Capture the cell that displays the provided text and extract its [x, y] central coordinate. 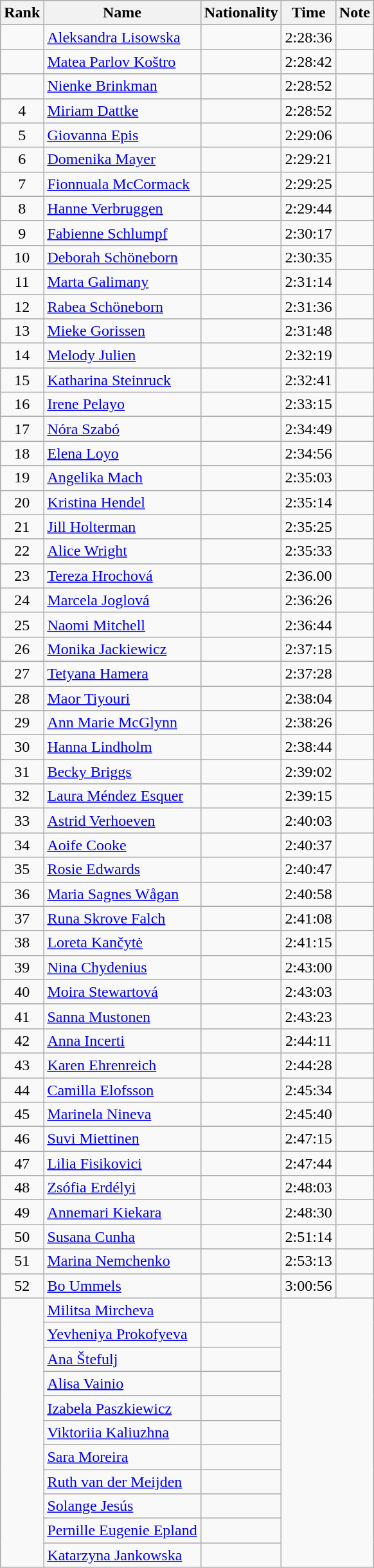
6 [22, 160]
29 [22, 723]
Nóra Szabó [122, 429]
46 [22, 1139]
Marcela Joglová [122, 600]
25 [22, 624]
47 [22, 1163]
28 [22, 698]
Maria Sagnes Wågan [122, 894]
38 [22, 943]
Fionnuala McCormack [122, 184]
2:29:21 [308, 160]
2:34:49 [308, 429]
2:36:26 [308, 600]
2:45:34 [308, 1090]
Fabienne Schlumpf [122, 233]
Lilia Fisikovici [122, 1163]
Bo Ummels [122, 1286]
39 [22, 967]
Pernille Eugenie Epland [122, 1531]
Astrid Verhoeven [122, 821]
Karen Ehrenreich [122, 1065]
Matea Parlov Koštro [122, 62]
Becky Briggs [122, 772]
2:38:26 [308, 723]
13 [22, 331]
2:31:36 [308, 307]
18 [22, 453]
Aleksandra Lisowska [122, 37]
5 [22, 135]
15 [22, 380]
43 [22, 1065]
52 [22, 1286]
9 [22, 233]
10 [22, 257]
Ann Marie McGlynn [122, 723]
2:48:30 [308, 1212]
Marinela Nineva [122, 1115]
2:47:44 [308, 1163]
26 [22, 649]
2:29:25 [308, 184]
31 [22, 772]
35 [22, 870]
Sanna Mustonen [122, 1016]
Katarzyna Jankowska [122, 1555]
2:43:03 [308, 992]
37 [22, 918]
2:40:58 [308, 894]
32 [22, 796]
4 [22, 111]
45 [22, 1115]
51 [22, 1261]
2:30:35 [308, 257]
2:39:15 [308, 796]
2:40:47 [308, 870]
49 [22, 1212]
Susana Cunha [122, 1237]
Nina Chydenius [122, 967]
2:53:13 [308, 1261]
12 [22, 307]
21 [22, 527]
2:31:14 [308, 282]
2:39:02 [308, 772]
Viktoriia Kaliuzhna [122, 1432]
7 [22, 184]
50 [22, 1237]
Suvi Miettinen [122, 1139]
Aoife Cooke [122, 845]
8 [22, 208]
11 [22, 282]
2:33:15 [308, 405]
2:37:28 [308, 673]
Katharina Steinruck [122, 380]
2:35:33 [308, 551]
Rabea Schöneborn [122, 307]
Nationality [241, 13]
2:32:41 [308, 380]
Hanne Verbruggen [122, 208]
2:34:56 [308, 453]
2:30:17 [308, 233]
2:35:03 [308, 478]
Rank [22, 13]
2:38:04 [308, 698]
2:51:14 [308, 1237]
Jill Holterman [122, 527]
2:43:23 [308, 1016]
2:41:08 [308, 918]
Runa Skrove Falch [122, 918]
Elena Loyo [122, 453]
23 [22, 576]
34 [22, 845]
2:44:11 [308, 1041]
2:41:15 [308, 943]
Melody Julien [122, 356]
42 [22, 1041]
2:48:03 [308, 1188]
20 [22, 502]
17 [22, 429]
19 [22, 478]
30 [22, 747]
2:47:15 [308, 1139]
Alisa Vainio [122, 1383]
Loreta Kančytė [122, 943]
Tetyana Hamera [122, 673]
2:31:48 [308, 331]
27 [22, 673]
Laura Méndez Esquer [122, 796]
Note [355, 13]
Militsa Mircheva [122, 1310]
2:35:14 [308, 502]
Rosie Edwards [122, 870]
Maor Tiyouri [122, 698]
Anna Incerti [122, 1041]
24 [22, 600]
36 [22, 894]
Irene Pelayo [122, 405]
2:32:19 [308, 356]
Naomi Mitchell [122, 624]
48 [22, 1188]
2:36.00 [308, 576]
2:29:06 [308, 135]
Annemari Kiekara [122, 1212]
2:43:00 [308, 967]
Hanna Lindholm [122, 747]
Izabela Paszkiewicz [122, 1408]
2:45:40 [308, 1115]
Deborah Schöneborn [122, 257]
Alice Wright [122, 551]
33 [22, 821]
2:40:37 [308, 845]
Mieke Gorissen [122, 331]
Tereza Hrochová [122, 576]
Ruth van der Meijden [122, 1481]
2:40:03 [308, 821]
2:38:44 [308, 747]
Angelika Mach [122, 478]
2:36:44 [308, 624]
Domenika Mayer [122, 160]
2:29:44 [308, 208]
Nienke Brinkman [122, 86]
Time [308, 13]
Kristina Hendel [122, 502]
Name [122, 13]
2:28:42 [308, 62]
2:37:15 [308, 649]
44 [22, 1090]
Sara Moreira [122, 1457]
Marta Galimany [122, 282]
2:44:28 [308, 1065]
3:00:56 [308, 1286]
Zsófia Erdélyi [122, 1188]
Marina Nemchenko [122, 1261]
Giovanna Epis [122, 135]
Moira Stewartová [122, 992]
14 [22, 356]
2:35:25 [308, 527]
Camilla Elofsson [122, 1090]
16 [22, 405]
Yevheniya Prokofyeva [122, 1335]
22 [22, 551]
Miriam Dattke [122, 111]
2:28:36 [308, 37]
Monika Jackiewicz [122, 649]
Solange Jesús [122, 1506]
40 [22, 992]
Ana Štefulj [122, 1359]
41 [22, 1016]
